Capture the cell that displays the provided text and extract its (x, y) central coordinate. 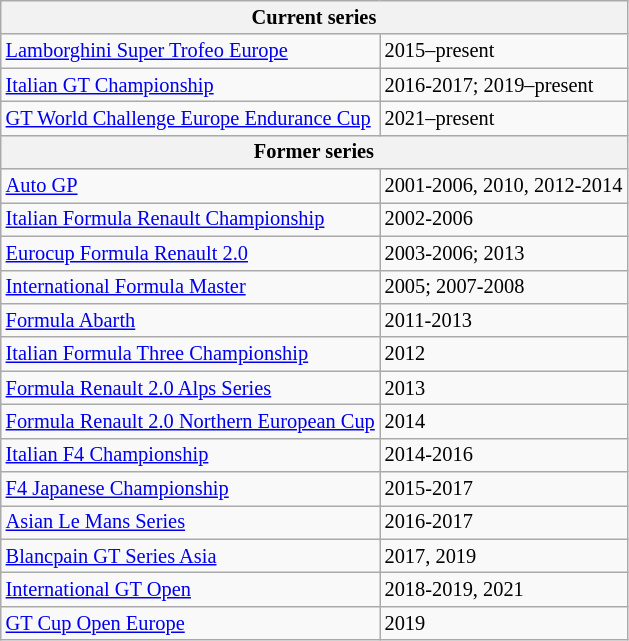
Asian Le Mans Series (190, 522)
2015-2017 (504, 489)
2013 (504, 388)
2016-2017 (504, 522)
Auto GP (190, 186)
2021–present (504, 118)
2014-2016 (504, 455)
2014 (504, 421)
Formula Renault 2.0 Alps Series (190, 388)
Italian F4 Championship (190, 455)
2012 (504, 354)
Former series (314, 152)
International GT Open (190, 589)
Italian GT Championship (190, 85)
International Formula Master (190, 287)
Current series (314, 17)
Lamborghini Super Trofeo Europe (190, 51)
2011-2013 (504, 320)
Formula Renault 2.0 Northern European Cup (190, 421)
2016-2017; 2019–present (504, 85)
Eurocup Formula Renault 2.0 (190, 253)
2015–present (504, 51)
GT World Challenge Europe Endurance Cup (190, 118)
2018-2019, 2021 (504, 589)
2005; 2007-2008 (504, 287)
F4 Japanese Championship (190, 489)
Italian Formula Renault Championship (190, 219)
2017, 2019 (504, 556)
2002-2006 (504, 219)
Blancpain GT Series Asia (190, 556)
2019 (504, 623)
GT Cup Open Europe (190, 623)
Italian Formula Three Championship (190, 354)
2001-2006, 2010, 2012-2014 (504, 186)
Formula Abarth (190, 320)
2003-2006; 2013 (504, 253)
